Find where the given text appears and provide that cell's center as [X, Y] coordinate. 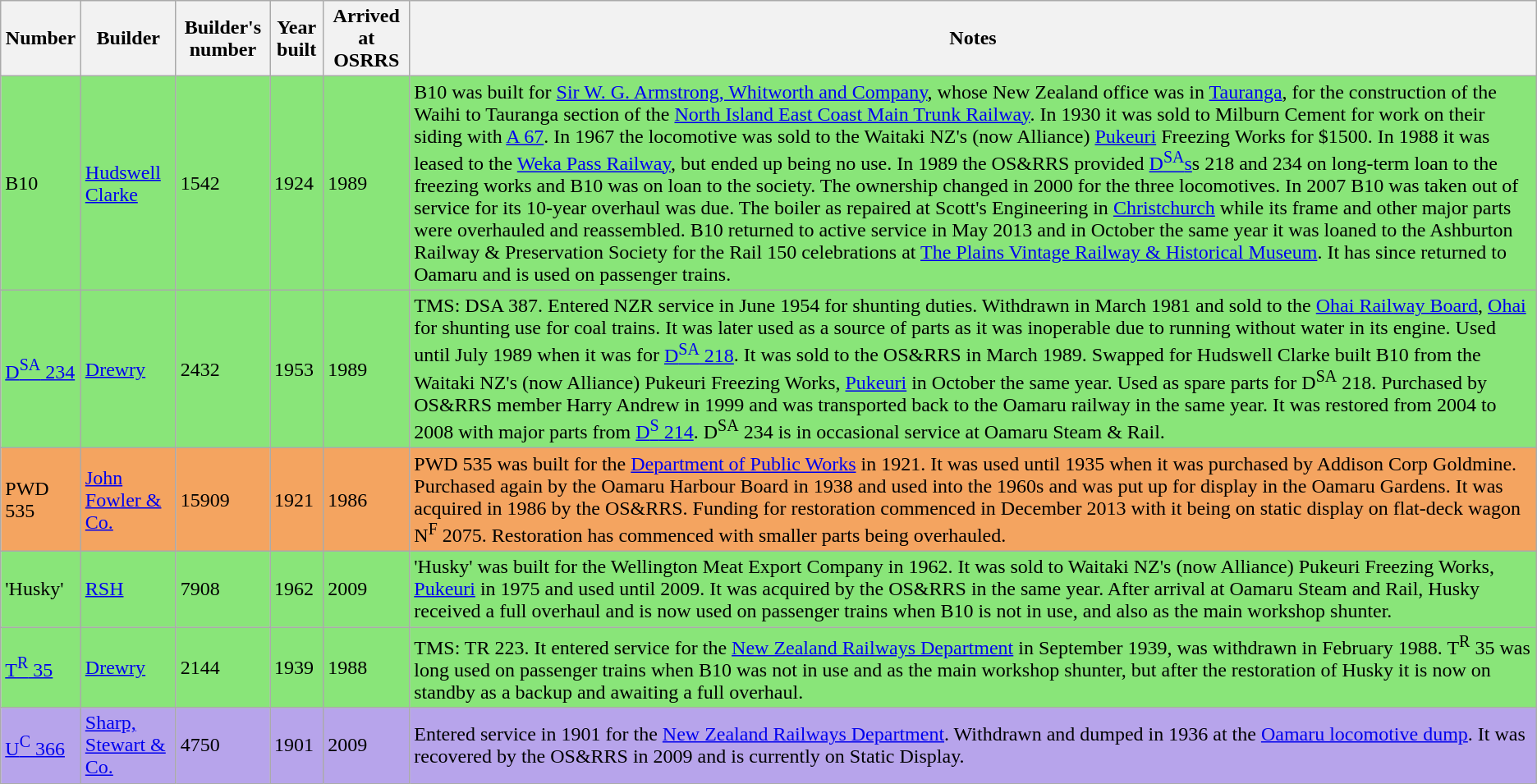
4750 [223, 745]
Year built [297, 39]
2144 [223, 668]
John Fowler & Co. [128, 500]
1542 [223, 184]
Sharp, Stewart & Co. [128, 745]
B10 [41, 184]
Number [41, 39]
1962 [297, 589]
Arrived at OSRRS [366, 39]
15909 [223, 500]
PWD 535 [41, 500]
1901 [297, 745]
Hudswell Clarke [128, 184]
Builder [128, 39]
RSH [128, 589]
Builder's number [223, 39]
Notes [973, 39]
UC 366 [41, 745]
1921 [297, 500]
1924 [297, 184]
1939 [297, 668]
TR 35 [41, 668]
7908 [223, 589]
1986 [366, 500]
1988 [366, 668]
2432 [223, 369]
1953 [297, 369]
DSA 234 [41, 369]
'Husky' [41, 589]
